Determine the (X, Y) coordinate at the center of the cell enclosing the given text.  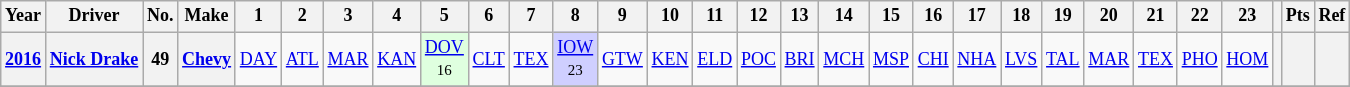
6 (488, 16)
15 (892, 16)
23 (1248, 16)
17 (977, 16)
KAN (397, 59)
49 (160, 59)
No. (160, 16)
19 (1063, 16)
4 (397, 16)
5 (445, 16)
7 (531, 16)
16 (933, 16)
KEN (670, 59)
3 (348, 16)
POC (759, 59)
Chevy (207, 59)
13 (800, 16)
Make (207, 16)
2016 (24, 59)
PHO (1200, 59)
BRI (800, 59)
1 (258, 16)
9 (623, 16)
2 (302, 16)
ELD (715, 59)
Pts (1298, 16)
IOW23 (576, 59)
22 (1200, 16)
CHI (933, 59)
TAL (1063, 59)
CLT (488, 59)
8 (576, 16)
DAY (258, 59)
Ref (1332, 16)
MCH (844, 59)
GTW (623, 59)
14 (844, 16)
NHA (977, 59)
10 (670, 16)
LVS (1022, 59)
Year (24, 16)
ATL (302, 59)
20 (1109, 16)
11 (715, 16)
18 (1022, 16)
21 (1156, 16)
Nick Drake (94, 59)
HOM (1248, 59)
Driver (94, 16)
12 (759, 16)
DOV16 (445, 59)
MSP (892, 59)
